Return (x, y) of the center of cell containing provided text 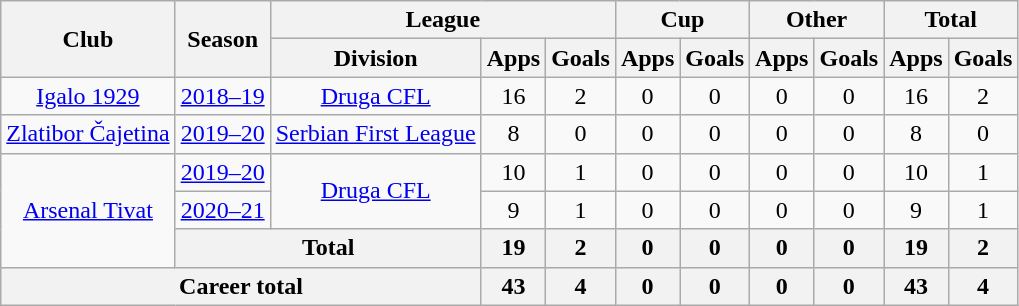
League (442, 20)
2020–21 (222, 210)
Serbian First League (376, 134)
Season (222, 39)
Zlatibor Čajetina (88, 134)
2018–19 (222, 96)
Cup (682, 20)
Career total (241, 286)
Club (88, 39)
Other (817, 20)
Division (376, 58)
Arsenal Tivat (88, 210)
Igalo 1929 (88, 96)
